Determine the (X, Y) coordinate at the center of the cell enclosing the given text.  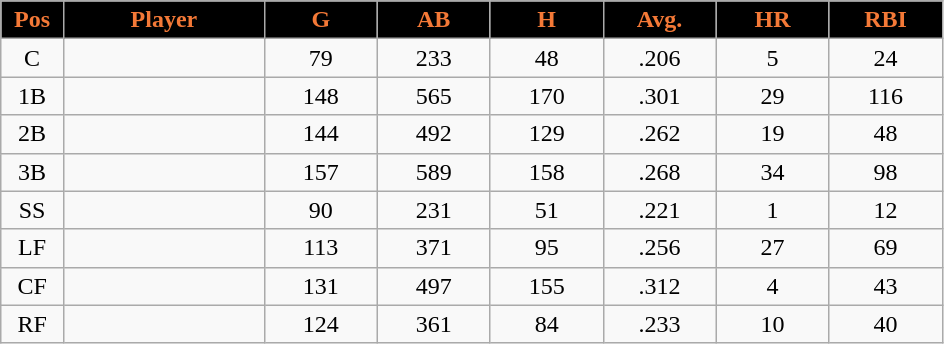
.221 (660, 210)
H (546, 20)
95 (546, 248)
492 (434, 134)
HR (772, 20)
589 (434, 172)
.262 (660, 134)
170 (546, 96)
231 (434, 210)
29 (772, 96)
131 (320, 286)
40 (886, 324)
155 (546, 286)
371 (434, 248)
C (32, 58)
Player (164, 20)
497 (434, 286)
19 (772, 134)
2B (32, 134)
124 (320, 324)
.206 (660, 58)
129 (546, 134)
3B (32, 172)
79 (320, 58)
G (320, 20)
.312 (660, 286)
Avg. (660, 20)
69 (886, 248)
10 (772, 324)
5 (772, 58)
84 (546, 324)
1B (32, 96)
RF (32, 324)
51 (546, 210)
CF (32, 286)
144 (320, 134)
SS (32, 210)
158 (546, 172)
Pos (32, 20)
116 (886, 96)
148 (320, 96)
24 (886, 58)
.268 (660, 172)
233 (434, 58)
157 (320, 172)
.256 (660, 248)
.301 (660, 96)
43 (886, 286)
4 (772, 286)
27 (772, 248)
LF (32, 248)
90 (320, 210)
34 (772, 172)
565 (434, 96)
.233 (660, 324)
361 (434, 324)
98 (886, 172)
AB (434, 20)
1 (772, 210)
12 (886, 210)
RBI (886, 20)
113 (320, 248)
